Capture the cell that displays the provided text and extract its [X, Y] central coordinate. 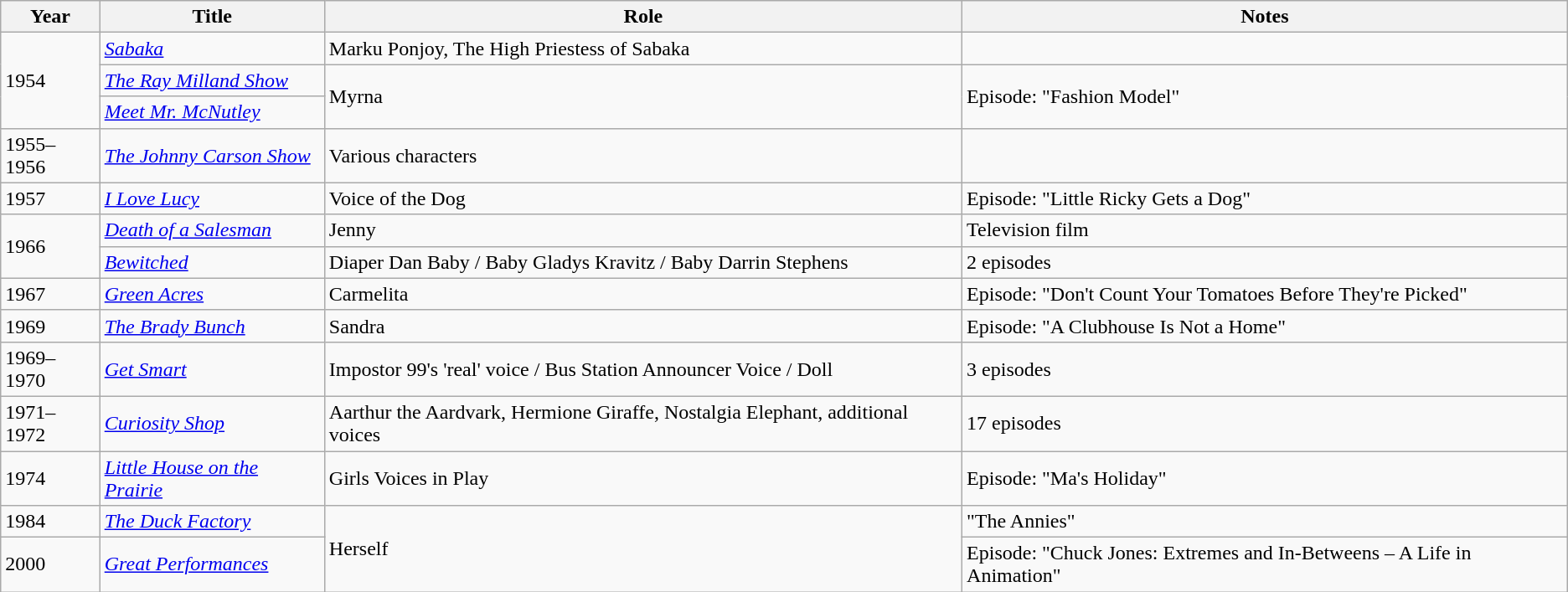
Episode: "A Clubhouse Is Not a Home" [1265, 326]
1969 [50, 326]
Diaper Dan Baby / Baby Gladys Kravitz / Baby Darrin Stephens [643, 262]
Television film [1265, 230]
Sabaka [212, 49]
3 episodes [1265, 368]
Death of a Salesman [212, 230]
The Duck Factory [212, 522]
The Johnny Carson Show [212, 156]
Impostor 99's 'real' voice / Bus Station Announcer Voice / Doll [643, 368]
Episode: "Chuck Jones: Extremes and In-Betweens – A Life in Animation" [1265, 564]
1954 [50, 80]
Curiosity Shop [212, 424]
2 episodes [1265, 262]
1971–1972 [50, 424]
Episode: "Don't Count Your Tomatoes Before They're Picked" [1265, 294]
Meet Mr. McNutley [212, 112]
Various characters [643, 156]
Year [50, 17]
Voice of the Dog [643, 198]
Green Acres [212, 294]
Get Smart [212, 368]
1955–1956 [50, 156]
Jenny [643, 230]
Carmelita [643, 294]
2000 [50, 564]
17 episodes [1265, 424]
Notes [1265, 17]
1974 [50, 477]
1967 [50, 294]
1966 [50, 246]
Sandra [643, 326]
1984 [50, 522]
I Love Lucy [212, 198]
Little House on the Prairie [212, 477]
Episode: "Little Ricky Gets a Dog" [1265, 198]
1969–1970 [50, 368]
"The Annies" [1265, 522]
Role [643, 17]
Myrna [643, 96]
Herself [643, 549]
Title [212, 17]
The Brady Bunch [212, 326]
The Ray Milland Show [212, 80]
Episode: "Ma's Holiday" [1265, 477]
Girls Voices in Play [643, 477]
1957 [50, 198]
Episode: "Fashion Model" [1265, 96]
Great Performances [212, 564]
Bewitched [212, 262]
Aarthur the Aardvark, Hermione Giraffe, Nostalgia Elephant, additional voices [643, 424]
Marku Ponjoy, The High Priestess of Sabaka [643, 49]
